Return [X, Y] of the center of cell containing provided text 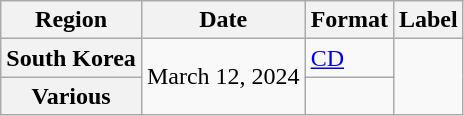
CD [349, 58]
March 12, 2024 [223, 77]
Label [428, 20]
Region [72, 20]
Various [72, 96]
Format [349, 20]
South Korea [72, 58]
Date [223, 20]
